Return the [x, y] coordinate for the center point of the cell that contains the specified text.  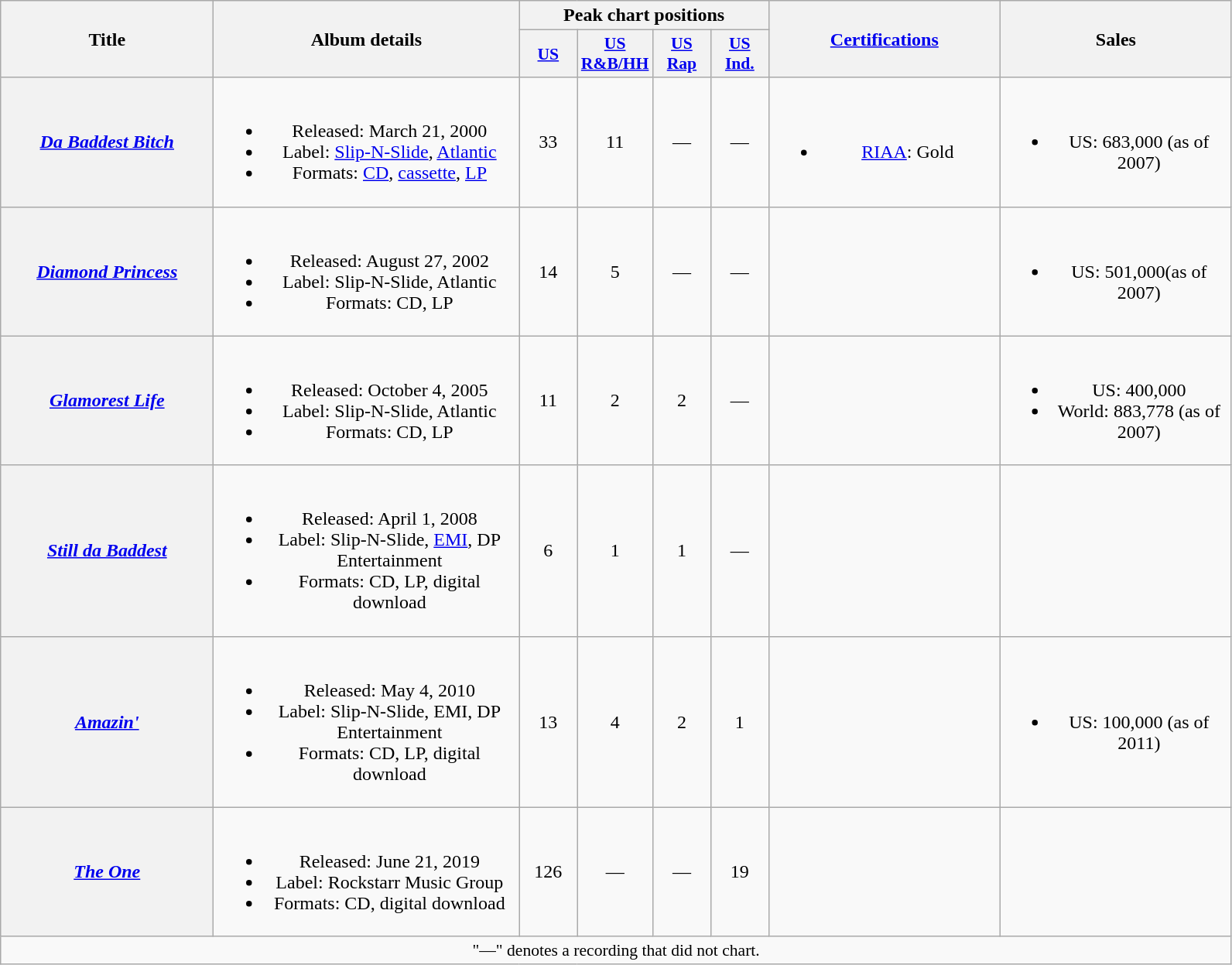
13 [548, 721]
Released: June 21, 2019Label: Rockstarr Music GroupFormats: CD, digital download [367, 871]
Album details [367, 39]
Glamorest Life [107, 401]
Title [107, 39]
126 [548, 871]
6 [548, 551]
Still da Baddest [107, 551]
Da Baddest Bitch [107, 142]
The One [107, 871]
US: 683,000 (as of 2007) [1116, 142]
Released: August 27, 2002Label: Slip-N-Slide, AtlanticFormats: CD, LP [367, 271]
RIAA: Gold [884, 142]
"—" denotes a recording that did not chart. [616, 950]
Amazin' [107, 721]
US: 100,000 (as of 2011) [1116, 721]
Released: April 1, 2008Label: Slip-N-Slide, EMI, DP EntertainmentFormats: CD, LP, digital download [367, 551]
US: 501,000(as of 2007) [1116, 271]
USInd. [740, 54]
33 [548, 142]
19 [740, 871]
Released: May 4, 2010Label: Slip-N-Slide, EMI, DP EntertainmentFormats: CD, LP, digital download [367, 721]
4 [615, 721]
Certifications [884, 39]
USR&B/HH [615, 54]
US [548, 54]
US: 400,000World: 883,778 (as of 2007) [1116, 401]
Diamond Princess [107, 271]
14 [548, 271]
Peak chart positions [644, 15]
5 [615, 271]
Sales [1116, 39]
USRap [681, 54]
Released: October 4, 2005Label: Slip-N-Slide, AtlanticFormats: CD, LP [367, 401]
Released: March 21, 2000Label: Slip-N-Slide, AtlanticFormats: CD, cassette, LP [367, 142]
